Output the [X, Y] coordinate of the center of the cell containing the given text.  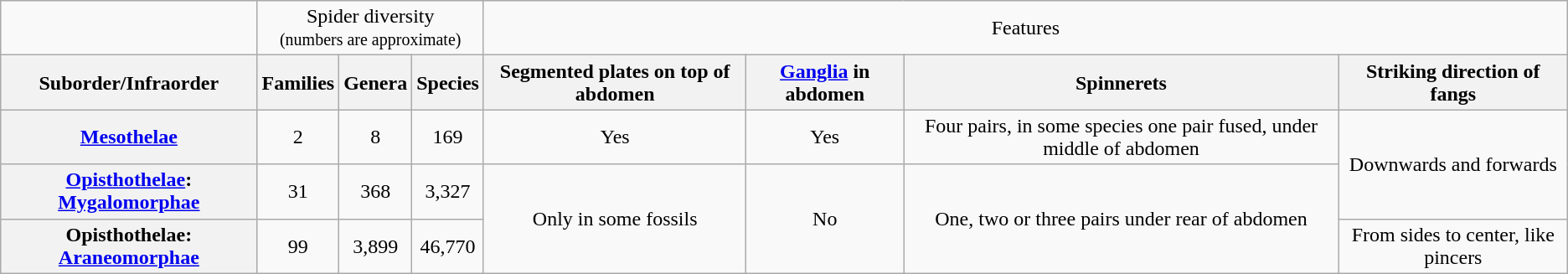
Opisthothelae: Mygalomorphae [129, 191]
Families [298, 82]
From sides to center, like pincers [1452, 246]
Spider diversity(numbers are approximate) [370, 28]
One, two or three pairs under rear of abdomen [1122, 219]
Features [1025, 28]
99 [298, 246]
2 [298, 137]
Genera [375, 82]
Four pairs, in some species one pair fused, under middle of abdomen [1122, 137]
Striking direction of fangs [1452, 82]
Only in some fossils [615, 219]
Opisthothelae: Araneomorphae [129, 246]
Suborder/Infraorder [129, 82]
8 [375, 137]
Mesothelae [129, 137]
31 [298, 191]
3,899 [375, 246]
3,327 [448, 191]
Segmented plates on top of abdomen [615, 82]
368 [375, 191]
Species [448, 82]
46,770 [448, 246]
Ganglia in abdomen [825, 82]
No [825, 219]
Downwards and forwards [1452, 164]
Spinnerets [1122, 82]
169 [448, 137]
